Search for the cell housing the specified text and yield its (X, Y) center coordinate. 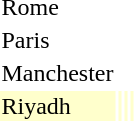
Manchester (58, 73)
Paris (58, 40)
Riyadh (58, 106)
